Find where the given text appears and provide that cell's center as [X, Y] coordinate. 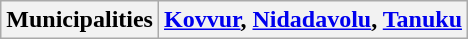
Municipalities [80, 20]
Kovvur, Nidadavolu, Tanuku [312, 20]
